For the text-containing cell, return its midpoint in (x, y) coordinate format. 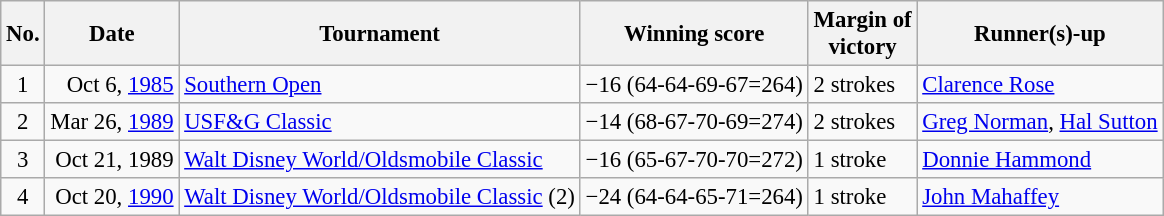
3 (23, 160)
4 (23, 197)
Tournament (380, 34)
−16 (65-67-70-70=272) (694, 160)
No. (23, 34)
Oct 21, 1989 (112, 160)
Date (112, 34)
−16 (64-64-69-67=264) (694, 85)
Clarence Rose (1040, 85)
Oct 6, 1985 (112, 85)
Winning score (694, 34)
−24 (64-64-65-71=264) (694, 197)
2 (23, 122)
John Mahaffey (1040, 197)
Runner(s)-up (1040, 34)
Margin ofvictory (862, 34)
Donnie Hammond (1040, 160)
Greg Norman, Hal Sutton (1040, 122)
Southern Open (380, 85)
Oct 20, 1990 (112, 197)
1 (23, 85)
Mar 26, 1989 (112, 122)
USF&G Classic (380, 122)
Walt Disney World/Oldsmobile Classic (2) (380, 197)
−14 (68-67-70-69=274) (694, 122)
Walt Disney World/Oldsmobile Classic (380, 160)
